Determine the (x, y) coordinate at the center of the cell enclosing the given text.  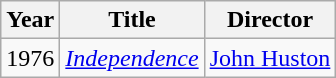
Year (30, 20)
Director (270, 20)
1976 (30, 58)
Title (132, 20)
Independence (132, 58)
John Huston (270, 58)
